Return [x, y] of the center of cell containing provided text 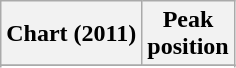
Peakposition [188, 34]
Chart (2011) [72, 34]
